Extract the (x, y) coordinate from the center of the cell holding the provided text.  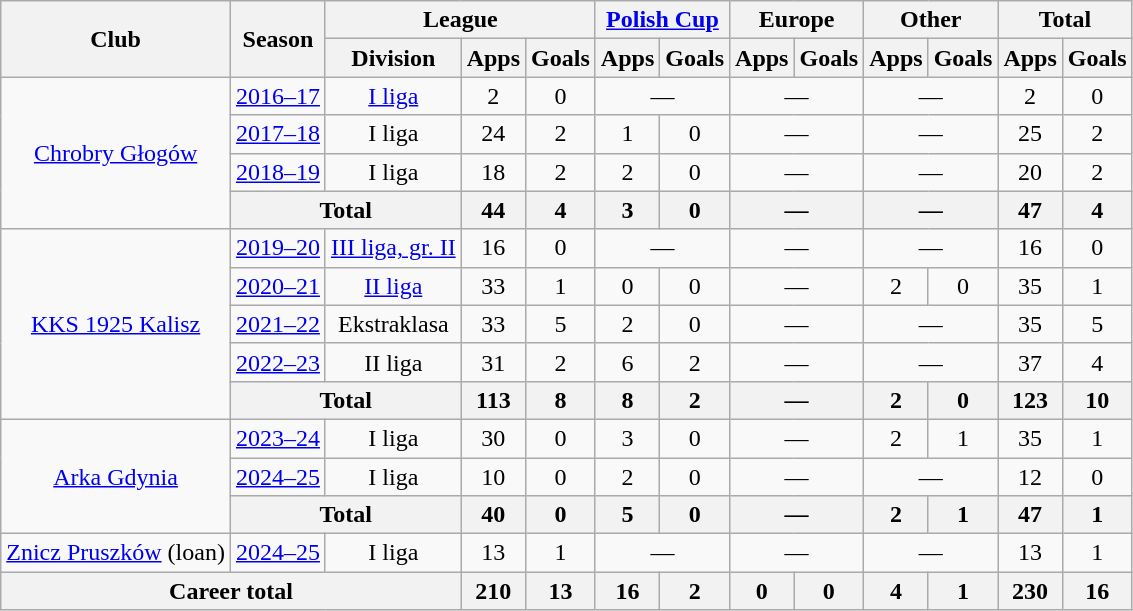
2017–18 (278, 134)
2022–23 (278, 362)
Club (116, 39)
6 (627, 362)
Division (393, 58)
31 (493, 362)
37 (1030, 362)
230 (1030, 591)
2016–17 (278, 96)
Europe (797, 20)
Chrobry Głogów (116, 153)
Other (931, 20)
44 (493, 210)
123 (1030, 400)
210 (493, 591)
113 (493, 400)
Polish Cup (662, 20)
Znicz Pruszków (loan) (116, 553)
18 (493, 172)
2020–21 (278, 286)
KKS 1925 Kalisz (116, 324)
III liga, gr. II (393, 248)
12 (1030, 477)
40 (493, 515)
20 (1030, 172)
2018–19 (278, 172)
24 (493, 134)
2023–24 (278, 438)
2021–22 (278, 324)
25 (1030, 134)
Career total (231, 591)
League (460, 20)
2019–20 (278, 248)
Ekstraklasa (393, 324)
Arka Gdynia (116, 476)
30 (493, 438)
Season (278, 39)
